Search for the cell housing the specified text and yield its [X, Y] center coordinate. 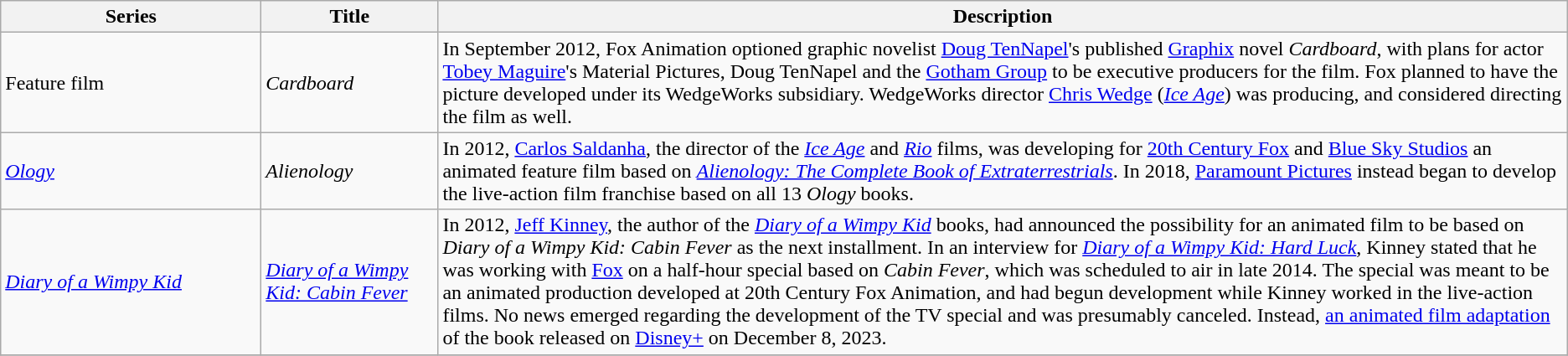
Diary of a Wimpy Kid: Cabin Fever [350, 281]
Alienology [350, 171]
Ology [131, 171]
Cardboard [350, 82]
Feature film [131, 82]
Diary of a Wimpy Kid [131, 281]
Title [350, 17]
Description [1003, 17]
Series [131, 17]
